Scan for the cell matching the given text and deliver its [x, y] coordinate at center. 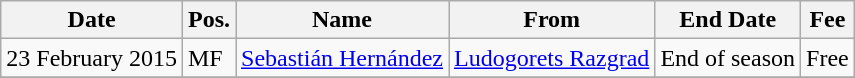
Pos. [208, 20]
Name [342, 20]
Free [828, 58]
23 February 2015 [92, 58]
End of season [728, 58]
From [551, 20]
Date [92, 20]
Fee [828, 20]
MF [208, 58]
Sebastián Hernández [342, 58]
End Date [728, 20]
Ludogorets Razgrad [551, 58]
